Detect which cell encompasses the target text, then output its (x, y) center coordinate. 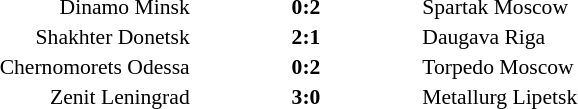
0:2 (306, 67)
2:1 (306, 37)
